Output the (x, y) coordinate of the center of the cell containing the given text.  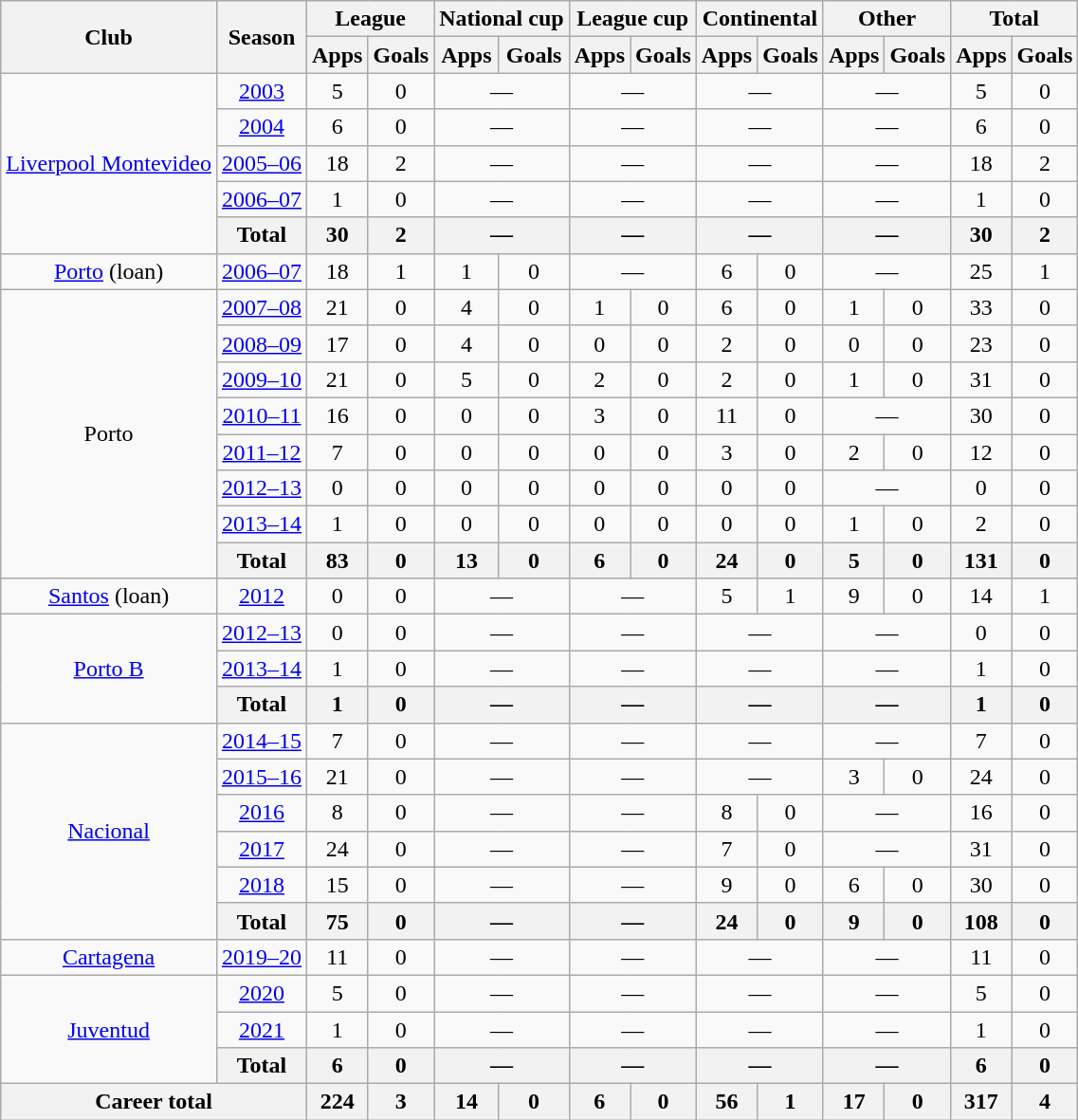
2020 (262, 993)
75 (338, 921)
2009–10 (262, 379)
2015–16 (262, 777)
Porto B (109, 669)
2017 (262, 849)
15 (338, 885)
Cartagena (109, 957)
Nacional (109, 831)
2005–06 (262, 163)
League cup (632, 19)
League (371, 19)
2019–20 (262, 957)
224 (338, 1102)
25 (981, 271)
2007–08 (262, 307)
Other (886, 19)
2011–12 (262, 452)
2014–15 (262, 741)
2008–09 (262, 343)
317 (981, 1102)
33 (981, 307)
83 (338, 560)
13 (466, 560)
Liverpool Montevideo (109, 163)
Porto (loan) (109, 271)
2012 (262, 597)
Santos (loan) (109, 597)
131 (981, 560)
2016 (262, 813)
2010–11 (262, 415)
2021 (262, 1029)
Continental (759, 19)
Career total (154, 1102)
12 (981, 452)
2003 (262, 91)
National cup (502, 19)
Season (262, 37)
Club (109, 37)
56 (726, 1102)
2018 (262, 885)
Porto (109, 433)
Juventud (109, 1029)
2004 (262, 127)
108 (981, 921)
23 (981, 343)
